Return the (x, y) coordinate for the center point of the cell that contains the specified text.  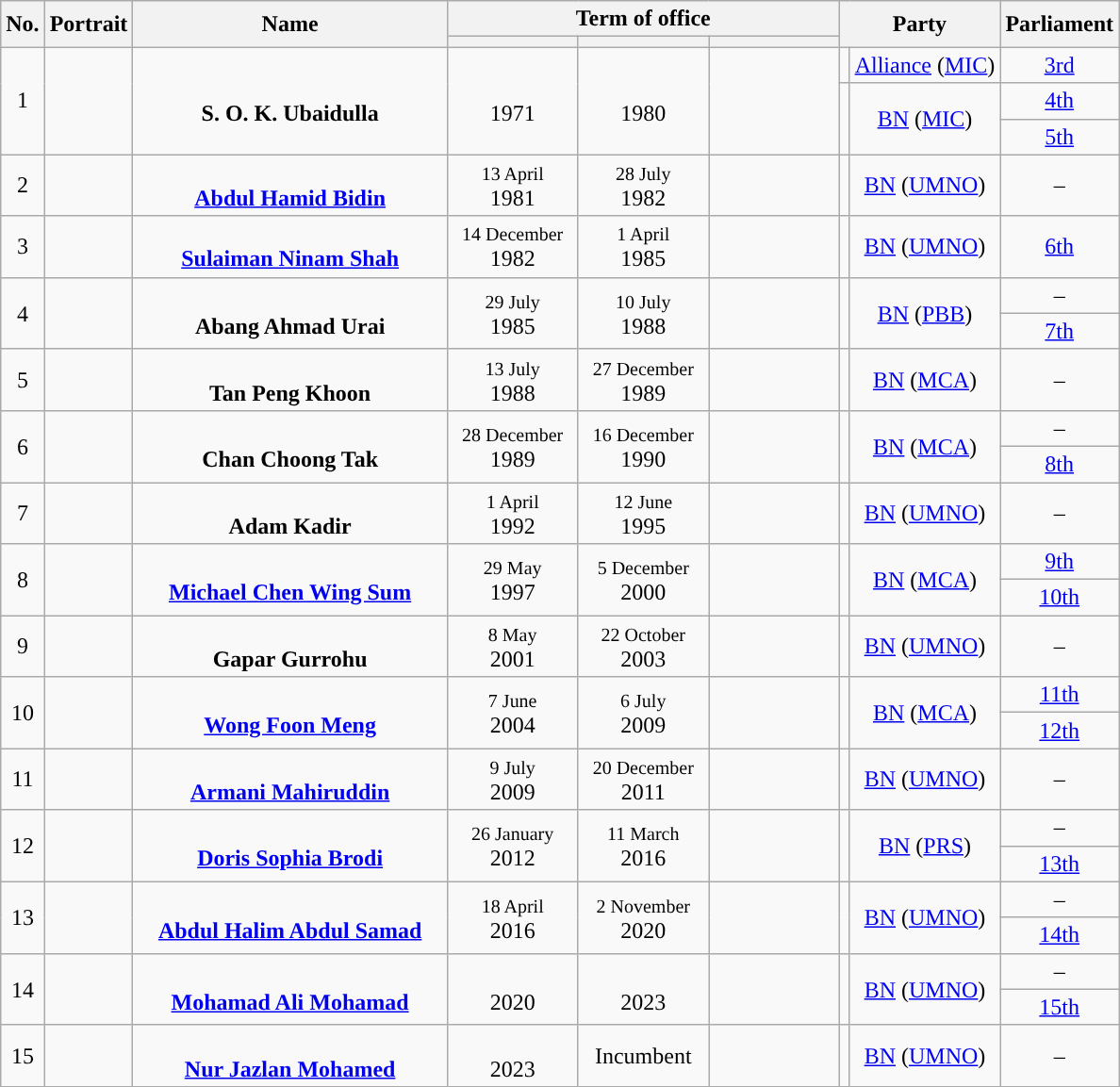
5 December2000 (643, 580)
9th (1060, 562)
Tan Peng Khoon (290, 379)
12th (1060, 731)
3 (23, 247)
15th (1060, 1007)
2020 (513, 989)
6 (23, 446)
4th (1060, 101)
Parliament (1060, 25)
29 May1997 (513, 580)
14 (23, 989)
Mohamad Ali Mohamad (290, 989)
2 (23, 185)
Wong Foon Meng (290, 713)
Incumbent (643, 1056)
8th (1060, 464)
6 July2009 (643, 713)
Doris Sophia Brodi (290, 846)
1 April1985 (643, 247)
No. (23, 25)
22 October2003 (643, 647)
Alliance (MIC) (925, 65)
1980 (643, 101)
7th (1060, 331)
Abang Ahmad Urai (290, 313)
13th (1060, 864)
12 (23, 846)
28 December1989 (513, 446)
Gapar Gurrohu (290, 647)
13 April1981 (513, 185)
6th (1060, 247)
8 (23, 580)
5 (23, 379)
29 July1985 (513, 313)
4 (23, 313)
Portrait (89, 25)
28 July1982 (643, 185)
14 December1982 (513, 247)
11 March2016 (643, 846)
7 June2004 (513, 713)
26 January2012 (513, 846)
10 July1988 (643, 313)
13 (23, 917)
1 April1992 (513, 513)
18 April2016 (513, 917)
Name (290, 25)
Michael Chen Wing Sum (290, 580)
S. O. K. Ubaidulla (290, 101)
7 (23, 513)
Party (920, 25)
8 May2001 (513, 647)
27 December1989 (643, 379)
Abdul Halim Abdul Samad (290, 917)
13 July1988 (513, 379)
10th (1060, 598)
2 November2020 (643, 917)
BN (MIC) (925, 119)
Nur Jazlan Mohamed (290, 1056)
Adam Kadir (290, 513)
BN (PRS) (925, 846)
5th (1060, 137)
1 (23, 101)
20 December2011 (643, 779)
11th (1060, 695)
3rd (1060, 65)
1971 (513, 101)
12 June1995 (643, 513)
Armani Mahiruddin (290, 779)
BN (PBB) (925, 313)
14th (1060, 935)
Term of office (643, 19)
9 (23, 647)
15 (23, 1056)
Chan Choong Tak (290, 446)
10 (23, 713)
16 December1990 (643, 446)
9 July2009 (513, 779)
11 (23, 779)
Abdul Hamid Bidin (290, 185)
Sulaiman Ninam Shah (290, 247)
